Extract the [x, y] coordinate from the center of the cell holding the provided text.  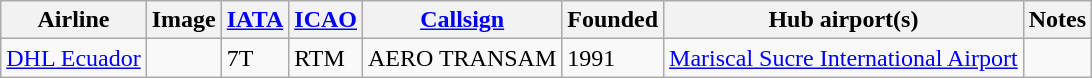
Airline [74, 20]
RTM [326, 58]
1991 [613, 58]
IATA [255, 20]
Callsign [462, 20]
Mariscal Sucre International Airport [844, 58]
Notes [1057, 20]
Hub airport(s) [844, 20]
Image [184, 20]
ICAO [326, 20]
Founded [613, 20]
AERO TRANSAM [462, 58]
DHL Ecuador [74, 58]
7T [255, 58]
